Search for the cell housing the specified text and yield its (X, Y) center coordinate. 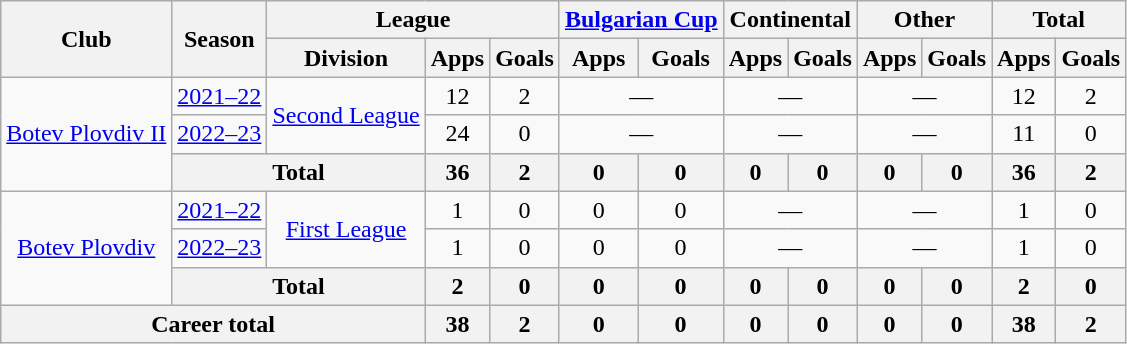
Second League (346, 115)
Botev Plovdiv (86, 248)
24 (457, 134)
First League (346, 229)
Career total (213, 324)
Botev Plovdiv II (86, 134)
Bulgarian Cup (641, 20)
Club (86, 39)
Other (924, 20)
Season (220, 39)
11 (1024, 134)
League (414, 20)
Continental (790, 20)
Division (346, 58)
